From the cell containing the given text, extract its center point as [X, Y] coordinate. 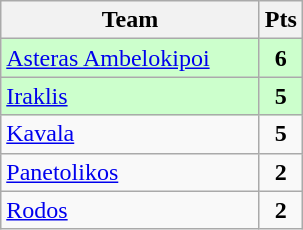
Pts [280, 20]
Iraklis [130, 96]
Team [130, 20]
Kavala [130, 134]
6 [280, 58]
Asteras Ambelokipoi [130, 58]
Panetolikos [130, 172]
Rodos [130, 210]
